Extract the (x, y) coordinate from the center of the cell holding the provided text.  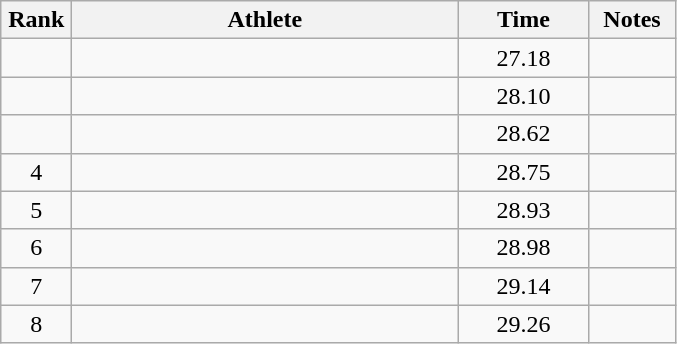
28.93 (524, 210)
6 (36, 248)
Notes (632, 20)
Athlete (265, 20)
28.62 (524, 134)
8 (36, 324)
27.18 (524, 58)
28.98 (524, 248)
7 (36, 286)
28.10 (524, 96)
Time (524, 20)
5 (36, 210)
28.75 (524, 172)
4 (36, 172)
29.26 (524, 324)
Rank (36, 20)
29.14 (524, 286)
